Extract the [X, Y] coordinate from the center of the cell holding the provided text.  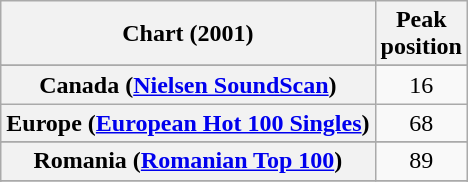
Peakposition [421, 34]
Europe (European Hot 100 Singles) [188, 123]
68 [421, 123]
16 [421, 85]
Chart (2001) [188, 34]
89 [421, 161]
Canada (Nielsen SoundScan) [188, 85]
Romania (Romanian Top 100) [188, 161]
